Determine the (x, y) coordinate at the center of the cell enclosing the given text.  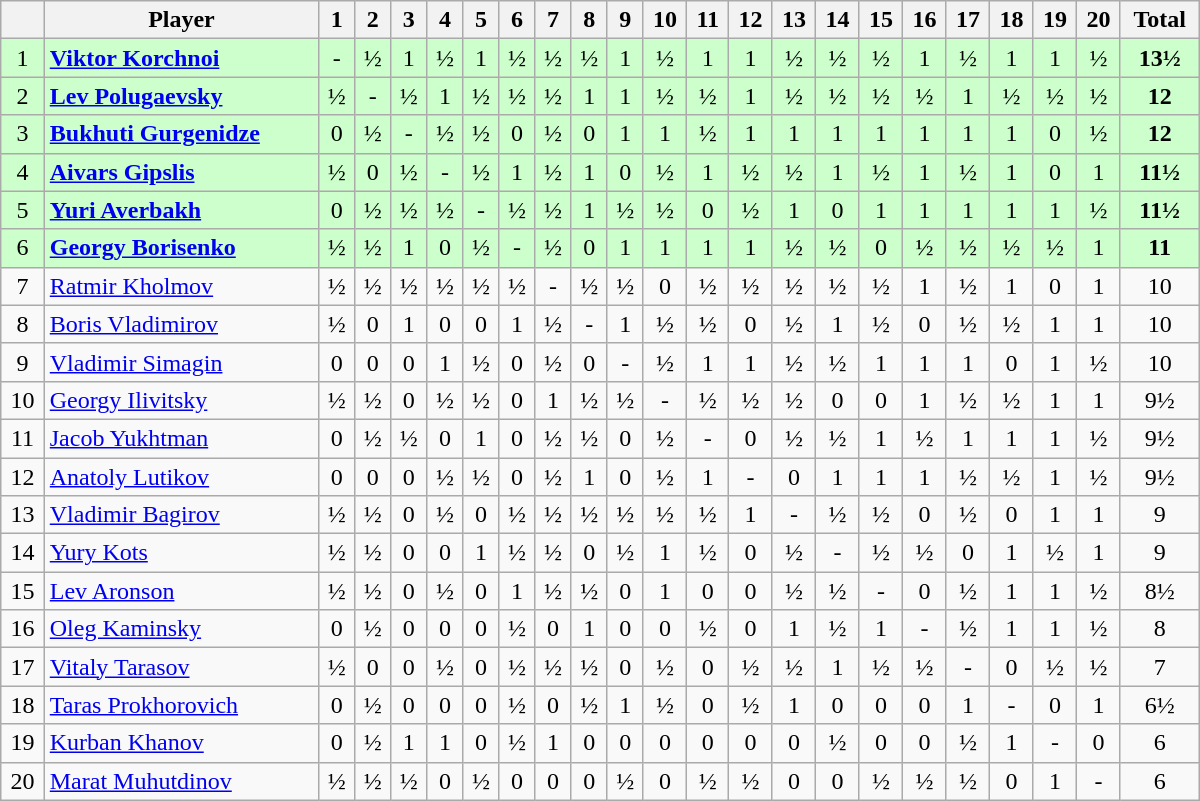
Total (1160, 20)
Boris Vladimirov (181, 324)
Taras Prokhorovich (181, 705)
Viktor Korchnoi (181, 58)
Jacob Yukhtman (181, 438)
6½ (1160, 705)
Yuri Averbakh (181, 210)
Georgy Ilivitsky (181, 400)
Ratmir Kholmov (181, 286)
Oleg Kaminsky (181, 629)
13½ (1160, 58)
Anatoly Lutikov (181, 477)
Player (181, 20)
Vitaly Tarasov (181, 667)
Bukhuti Gurgenidze (181, 134)
Kurban Khanov (181, 743)
Vladimir Simagin (181, 362)
Georgy Borisenko (181, 248)
Vladimir Bagirov (181, 515)
8½ (1160, 591)
Yury Kots (181, 553)
Lev Aronson (181, 591)
Marat Muhutdinov (181, 781)
Aivars Gipslis (181, 172)
Lev Polugaevsky (181, 96)
